Capture the cell that displays the provided text and extract its [x, y] central coordinate. 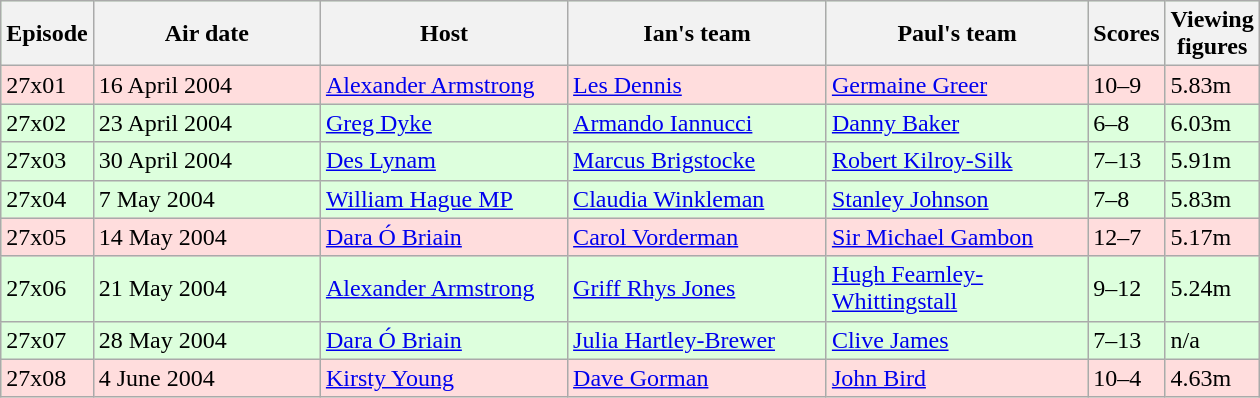
Ian's team [698, 34]
Claudia Winkleman [698, 199]
6.03m [1212, 123]
28 May 2004 [206, 340]
Scores [1126, 34]
27x03 [47, 161]
16 April 2004 [206, 85]
21 May 2004 [206, 288]
Germaine Greer [956, 85]
23 April 2004 [206, 123]
10–9 [1126, 85]
27x07 [47, 340]
Paul's team [956, 34]
Griff Rhys Jones [698, 288]
Armando Iannucci [698, 123]
Stanley Johnson [956, 199]
27x02 [47, 123]
Episode [47, 34]
Des Lynam [444, 161]
Air date [206, 34]
5.17m [1212, 237]
14 May 2004 [206, 237]
9–12 [1126, 288]
27x06 [47, 288]
Clive James [956, 340]
12–7 [1126, 237]
Kirsty Young [444, 378]
27x04 [47, 199]
Host [444, 34]
Julia Hartley-Brewer [698, 340]
10–4 [1126, 378]
Sir Michael Gambon [956, 237]
Robert Kilroy-Silk [956, 161]
5.24m [1212, 288]
27x05 [47, 237]
Viewing figures [1212, 34]
30 April 2004 [206, 161]
Danny Baker [956, 123]
John Bird [956, 378]
Marcus Brigstocke [698, 161]
Greg Dyke [444, 123]
6–8 [1126, 123]
Carol Vorderman [698, 237]
William Hague MP [444, 199]
4 June 2004 [206, 378]
5.91m [1212, 161]
27x01 [47, 85]
7 May 2004 [206, 199]
4.63m [1212, 378]
Hugh Fearnley-Whittingstall [956, 288]
27x08 [47, 378]
7–8 [1126, 199]
Dave Gorman [698, 378]
n/a [1212, 340]
Les Dennis [698, 85]
